Find where the given text appears and provide that cell's center as [X, Y] coordinate. 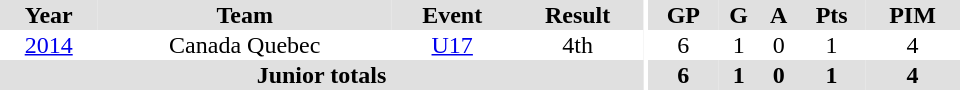
U17 [452, 45]
PIM [912, 15]
4th [578, 45]
Junior totals [322, 75]
A [778, 15]
GP [684, 15]
Canada Quebec [244, 45]
Result [578, 15]
Event [452, 15]
Team [244, 15]
2014 [48, 45]
G [738, 15]
Pts [832, 15]
Year [48, 15]
